Return the [x, y] coordinate for the center point of the cell that contains the specified text.  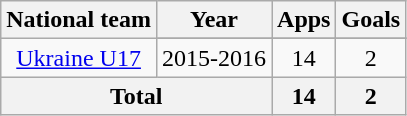
National team [79, 20]
Ukraine U17 [79, 58]
2015-2016 [214, 58]
Apps [304, 20]
Goals [371, 20]
Year [214, 20]
Total [136, 96]
